Extract the [x, y] coordinate from the center of the cell holding the provided text.  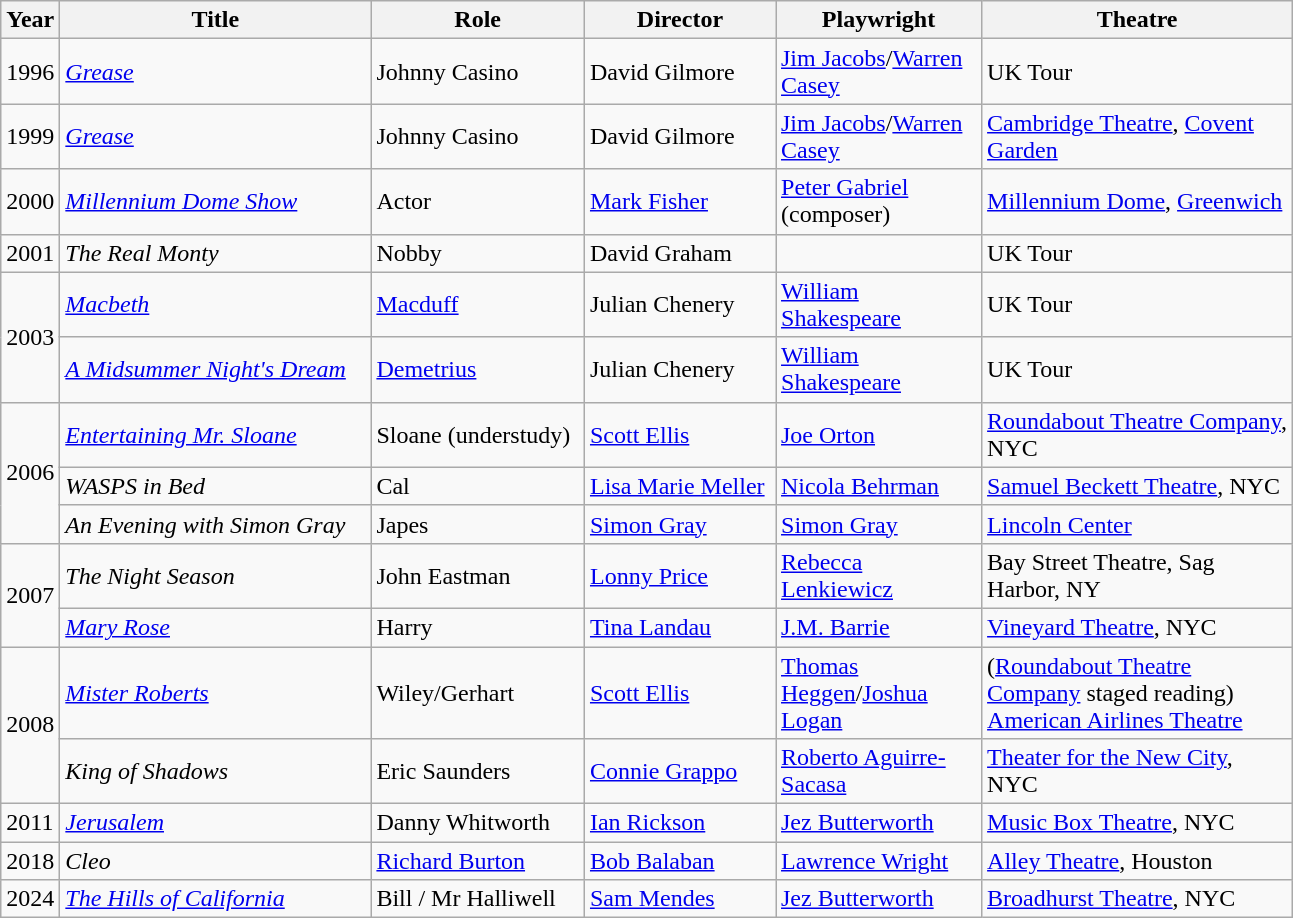
Bill / Mr Halliwell [478, 899]
Danny Whitworth [478, 823]
Bay Street Theatre, Sag Harbor, NY [1138, 576]
Demetrius [478, 370]
Harry [478, 627]
1999 [30, 136]
Role [478, 20]
Richard Burton [478, 861]
Mark Fisher [680, 202]
King of Shadows [216, 772]
Sam Mendes [680, 899]
John Eastman [478, 576]
An Evening with Simon Gray [216, 524]
Peter Gabriel (composer) [879, 202]
2006 [30, 472]
The Night Season [216, 576]
2024 [30, 899]
Macbeth [216, 304]
Entertaining Mr. Sloane [216, 434]
Macduff [478, 304]
Nicola Behrman [879, 486]
Actor [478, 202]
Cal [478, 486]
Playwright [879, 20]
Japes [478, 524]
Bob Balaban [680, 861]
Rebecca Lenkiewicz [879, 576]
Theater for the New City, NYC [1138, 772]
Millennium Dome Show [216, 202]
2018 [30, 861]
Nobby [478, 253]
Mary Rose [216, 627]
Tina Landau [680, 627]
Lawrence Wright [879, 861]
Alley Theatre, Houston [1138, 861]
Thomas Heggen/Joshua Logan [879, 692]
Cleo [216, 861]
2003 [30, 337]
Samuel Beckett Theatre, NYC [1138, 486]
Joe Orton [879, 434]
Title [216, 20]
2000 [30, 202]
1996 [30, 72]
Music Box Theatre, NYC [1138, 823]
Lincoln Center [1138, 524]
Cambridge Theatre, Covent Garden [1138, 136]
Broadhurst Theatre, NYC [1138, 899]
Sloane (understudy) [478, 434]
Director [680, 20]
David Graham [680, 253]
Jerusalem [216, 823]
A Midsummer Night's Dream [216, 370]
Millennium Dome, Greenwich [1138, 202]
J.M. Barrie [879, 627]
Roundabout Theatre Company, NYC [1138, 434]
Connie Grappo [680, 772]
2001 [30, 253]
Wiley/Gerhart [478, 692]
Lisa Marie Meller [680, 486]
The Hills of California [216, 899]
WASPS in Bed [216, 486]
Lonny Price [680, 576]
2008 [30, 724]
Mister Roberts [216, 692]
2011 [30, 823]
Eric Saunders [478, 772]
Year [30, 20]
(Roundabout Theatre Company staged reading) American Airlines Theatre [1138, 692]
Roberto Aguirre-Sacasa [879, 772]
Vineyard Theatre, NYC [1138, 627]
Ian Rickson [680, 823]
Theatre [1138, 20]
2007 [30, 594]
The Real Monty [216, 253]
